Pinpoint the cell where the given text exists, returning its (X, Y) midpoint coordinate. 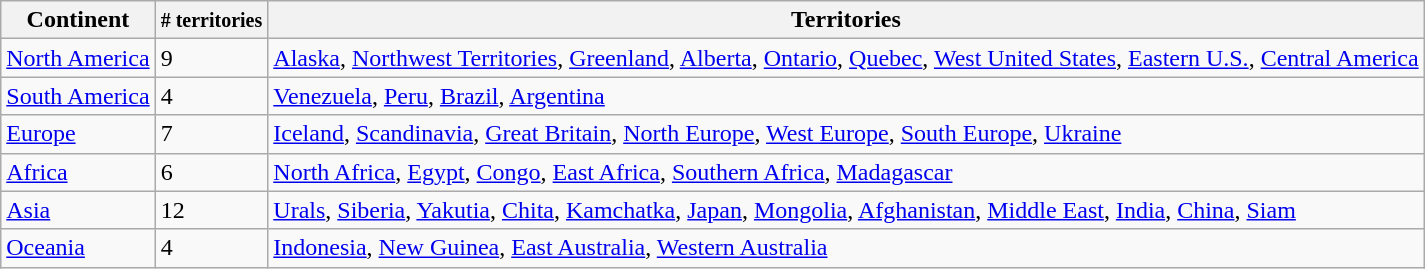
Europe (78, 134)
7 (212, 134)
North America (78, 58)
Alaska, Northwest Territories, Greenland, Alberta, Ontario, Quebec, West United States, Eastern U.S., Central America (846, 58)
Urals, Siberia, Yakutia, Chita, Kamchatka, Japan, Mongolia, Afghanistan, Middle East, India, China, Siam (846, 210)
# territories (212, 20)
North Africa, Egypt, Congo, East Africa, Southern Africa, Madagascar (846, 172)
Territories (846, 20)
6 (212, 172)
Continent (78, 20)
Asia (78, 210)
Venezuela, Peru, Brazil, Argentina (846, 96)
South America (78, 96)
Oceania (78, 248)
Iceland, Scandinavia, Great Britain, North Europe, West Europe, South Europe, Ukraine (846, 134)
Indonesia, New Guinea, East Australia, Western Australia (846, 248)
12 (212, 210)
9 (212, 58)
Africa (78, 172)
